Search for the cell housing the specified text and yield its [x, y] center coordinate. 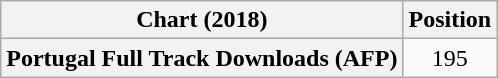
Chart (2018) [202, 20]
Portugal Full Track Downloads (AFP) [202, 58]
Position [450, 20]
195 [450, 58]
